From the cell containing the given text, extract its center point as [x, y] coordinate. 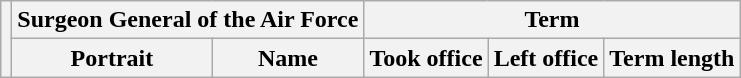
Surgeon General of the Air Force [188, 20]
Name [288, 58]
Took office [426, 58]
Portrait [112, 58]
Left office [546, 58]
Term length [672, 58]
Term [552, 20]
